Scan for the cell matching the given text and deliver its [x, y] coordinate at center. 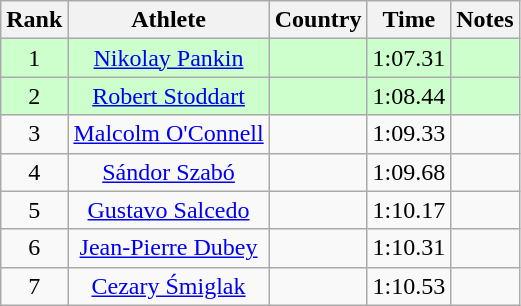
Sándor Szabó [168, 172]
1:09.33 [409, 134]
Athlete [168, 20]
Country [318, 20]
Rank [34, 20]
6 [34, 248]
5 [34, 210]
Gustavo Salcedo [168, 210]
7 [34, 286]
Robert Stoddart [168, 96]
2 [34, 96]
Time [409, 20]
4 [34, 172]
1:09.68 [409, 172]
1:08.44 [409, 96]
1:07.31 [409, 58]
1 [34, 58]
1:10.53 [409, 286]
Notes [485, 20]
Jean-Pierre Dubey [168, 248]
Cezary Śmiglak [168, 286]
3 [34, 134]
1:10.17 [409, 210]
Nikolay Pankin [168, 58]
1:10.31 [409, 248]
Malcolm O'Connell [168, 134]
